Locate the cell with the specified text and output its (X, Y) center coordinate. 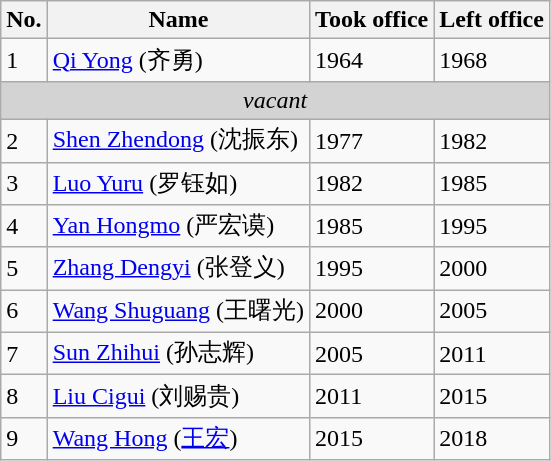
Wang Shuguang (王曙光) (178, 312)
Shen Zhendong (沈振东) (178, 140)
9 (24, 438)
Yan Hongmo (严宏谟) (178, 226)
Liu Cigui (刘赐贵) (178, 396)
Sun Zhihui (孙志辉) (178, 354)
Left office (492, 20)
Wang Hong (王宏) (178, 438)
Took office (372, 20)
5 (24, 268)
2018 (492, 438)
Name (178, 20)
1 (24, 60)
No. (24, 20)
6 (24, 312)
2 (24, 140)
Qi Yong (齐勇) (178, 60)
1968 (492, 60)
1977 (372, 140)
7 (24, 354)
8 (24, 396)
3 (24, 184)
1964 (372, 60)
Zhang Dengyi (张登义) (178, 268)
4 (24, 226)
vacant (276, 100)
Luo Yuru (罗钰如) (178, 184)
